Search for the cell housing the specified text and yield its (X, Y) center coordinate. 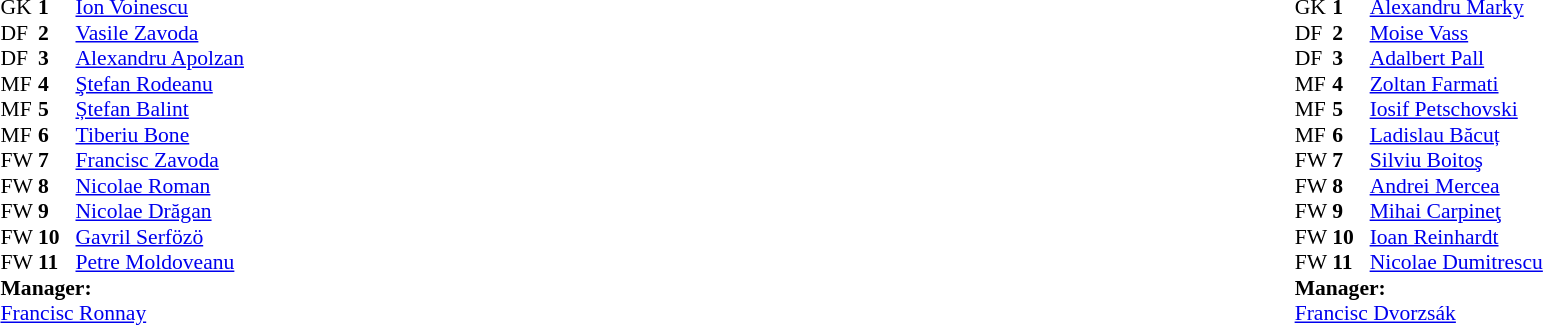
Mihai Carpineţ (1456, 211)
Petre Moldoveanu (160, 263)
Nicolae Roman (160, 186)
Silviu Boitoş (1456, 161)
Nicolae Drăgan (160, 211)
Adalbert Pall (1456, 59)
Nicolae Dumitrescu (1456, 263)
Moise Vass (1456, 33)
Ioan Reinhardt (1456, 237)
Alexandru Apolzan (160, 59)
Tiberiu Bone (160, 135)
Iosif Petschovski (1456, 109)
Francisc Zavoda (160, 161)
Ladislau Băcuț (1456, 135)
Gavril Serfözö (160, 237)
Zoltan Farmati (1456, 84)
Andrei Mercea (1456, 186)
Ştefan Rodeanu (160, 84)
Vasile Zavoda (160, 33)
Ștefan Balint (160, 109)
